Output the [x, y] coordinate of the center of the cell containing the given text.  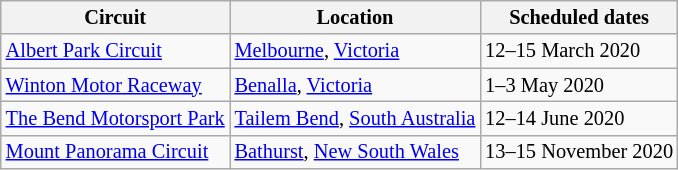
Tailem Bend, South Australia [356, 118]
Bathurst, New South Wales [356, 152]
Scheduled dates [579, 17]
12–15 March 2020 [579, 51]
Albert Park Circuit [116, 51]
13–15 November 2020 [579, 152]
Winton Motor Raceway [116, 85]
Mount Panorama Circuit [116, 152]
Melbourne, Victoria [356, 51]
The Bend Motorsport Park [116, 118]
Circuit [116, 17]
Location [356, 17]
12–14 June 2020 [579, 118]
Benalla, Victoria [356, 85]
1–3 May 2020 [579, 85]
